Return the (X, Y) coordinate for the center point of the cell that contains the specified text.  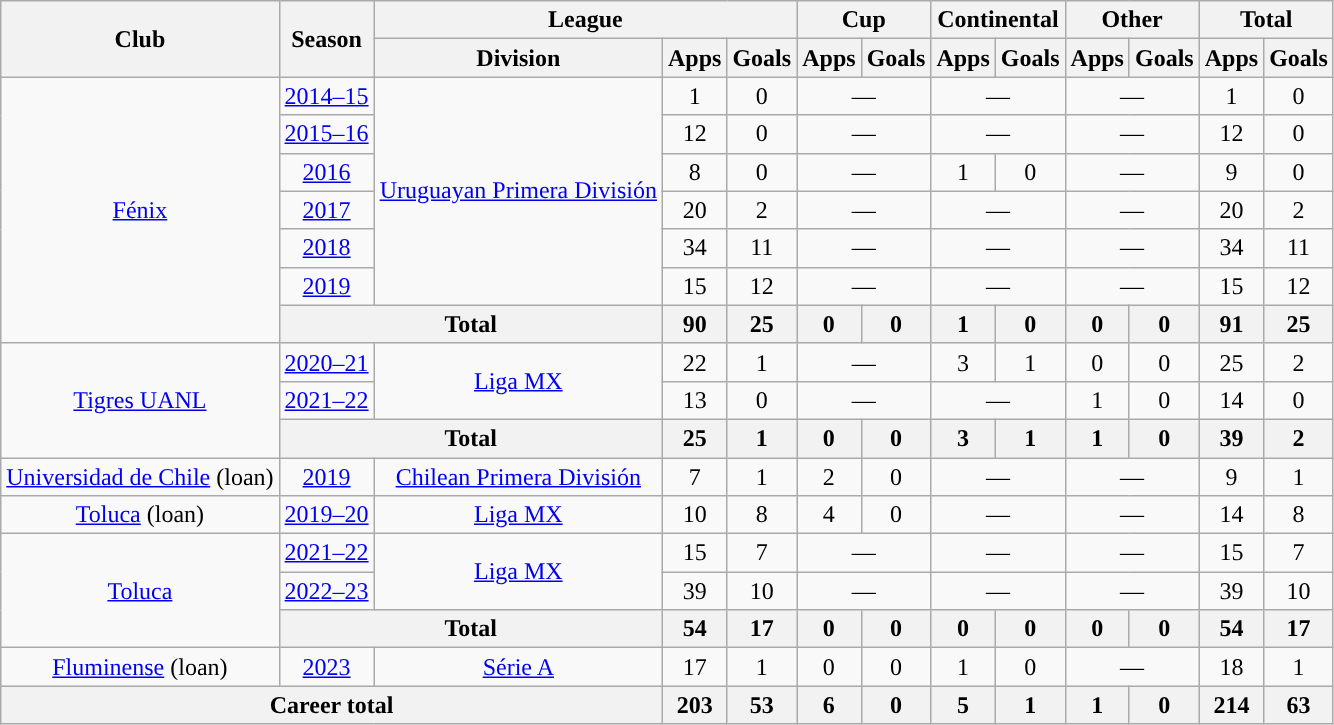
Other (1132, 20)
Uruguayan Primera División (518, 191)
4 (829, 515)
53 (762, 705)
2022–23 (326, 591)
League (586, 20)
2019–20 (326, 515)
Toluca (loan) (140, 515)
Cup (864, 20)
Toluca (140, 591)
2016 (326, 172)
63 (1299, 705)
Chilean Primera División (518, 477)
Tigres UANL (140, 400)
2020–21 (326, 362)
22 (694, 362)
Career total (332, 705)
13 (694, 400)
Season (326, 39)
6 (829, 705)
Série A (518, 667)
2018 (326, 248)
Fluminense (loan) (140, 667)
Universidad de Chile (loan) (140, 477)
Fénix (140, 210)
2017 (326, 210)
Division (518, 58)
2023 (326, 667)
2015–16 (326, 134)
Continental (998, 20)
5 (963, 705)
90 (694, 324)
203 (694, 705)
2014–15 (326, 96)
Club (140, 39)
91 (1231, 324)
18 (1231, 667)
214 (1231, 705)
